Extract the (X, Y) coordinate from the center of the cell holding the provided text.  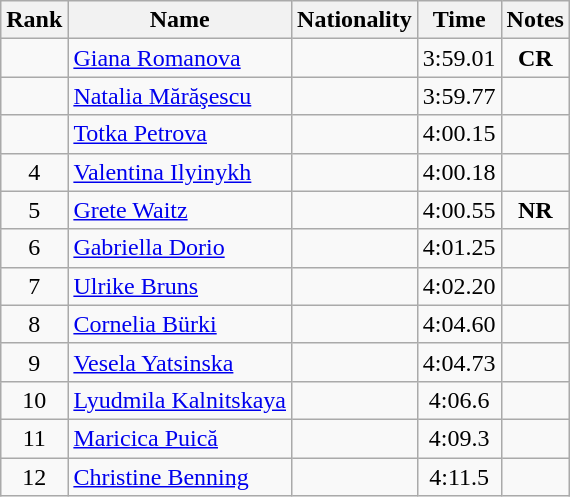
Name (180, 20)
6 (34, 248)
Nationality (355, 20)
Ulrike Bruns (180, 286)
CR (535, 58)
3:59.01 (459, 58)
Maricica Puică (180, 438)
Christine Benning (180, 477)
Grete Waitz (180, 210)
4:00.18 (459, 172)
4:11.5 (459, 477)
4:06.6 (459, 400)
Rank (34, 20)
4:04.73 (459, 362)
4 (34, 172)
4:04.60 (459, 324)
3:59.77 (459, 96)
10 (34, 400)
Vesela Yatsinska (180, 362)
4:00.55 (459, 210)
4:00.15 (459, 134)
Time (459, 20)
Giana Romanova (180, 58)
5 (34, 210)
7 (34, 286)
Lyudmila Kalnitskaya (180, 400)
9 (34, 362)
4:09.3 (459, 438)
Cornelia Bürki (180, 324)
Notes (535, 20)
Totka Petrova (180, 134)
4:02.20 (459, 286)
8 (34, 324)
NR (535, 210)
12 (34, 477)
Natalia Mărăşescu (180, 96)
4:01.25 (459, 248)
Valentina Ilyinykh (180, 172)
Gabriella Dorio (180, 248)
11 (34, 438)
